From the cell containing the given text, extract its center point as [x, y] coordinate. 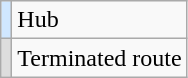
Terminated route [100, 58]
Hub [100, 20]
